Provide the [x, y] coordinate of the cell's center where the given text is located.  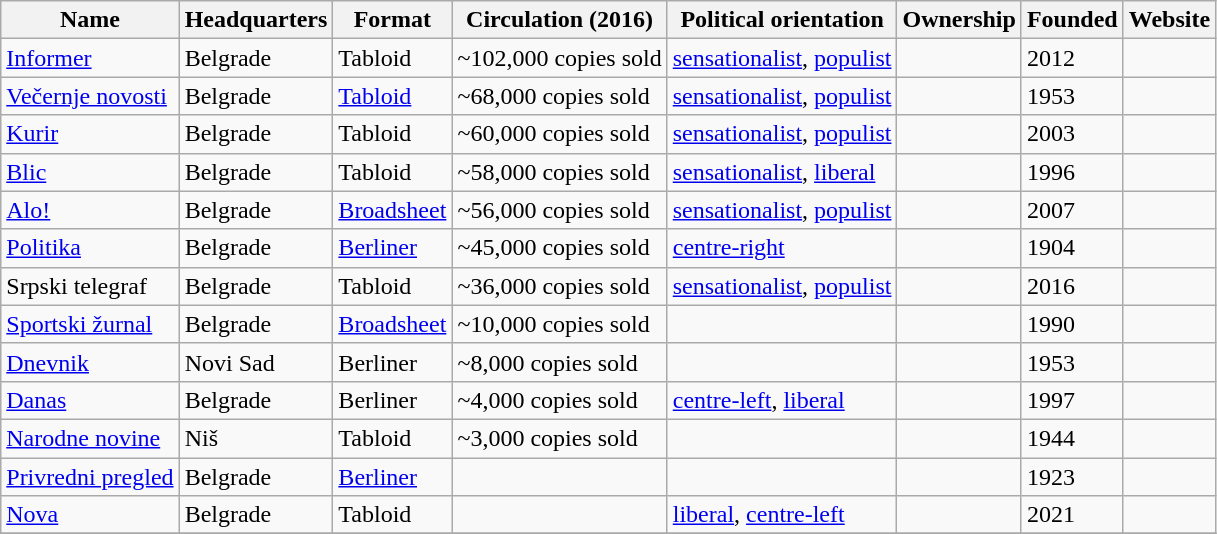
~45,000 copies sold [560, 248]
~4,000 copies sold [560, 400]
Circulation (2016) [560, 20]
Blic [90, 172]
~58,000 copies sold [560, 172]
~3,000 copies sold [560, 438]
Kurir [90, 134]
Srpski telegraf [90, 286]
1904 [1072, 248]
2003 [1072, 134]
centre-left, liberal [782, 400]
Format [392, 20]
1997 [1072, 400]
Name [90, 20]
Nova [90, 515]
Alo! [90, 210]
Informer [90, 58]
Website [1169, 20]
Večernje novosti [90, 96]
~68,000 copies sold [560, 96]
Political orientation [782, 20]
1923 [1072, 477]
Danas [90, 400]
2012 [1072, 58]
~56,000 copies sold [560, 210]
centre-right [782, 248]
2007 [1072, 210]
Novi Sad [256, 362]
~8,000 copies sold [560, 362]
1944 [1072, 438]
Founded [1072, 20]
Niš [256, 438]
Headquarters [256, 20]
Politika [90, 248]
liberal, centre-left [782, 515]
1996 [1072, 172]
1990 [1072, 324]
Narodne novine [90, 438]
sensationalist, liberal [782, 172]
~102,000 copies sold [560, 58]
~60,000 copies sold [560, 134]
2016 [1072, 286]
~36,000 copies sold [560, 286]
Privredni pregled [90, 477]
~10,000 copies sold [560, 324]
2021 [1072, 515]
Ownership [959, 20]
Dnevnik [90, 362]
Sportski žurnal [90, 324]
